Search for the cell housing the specified text and yield its [X, Y] center coordinate. 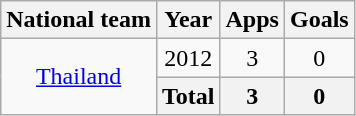
2012 [188, 58]
Total [188, 96]
Apps [252, 20]
Goals [319, 20]
Year [188, 20]
National team [79, 20]
Thailand [79, 77]
